Pinpoint the cell where the given text exists, returning its (X, Y) midpoint coordinate. 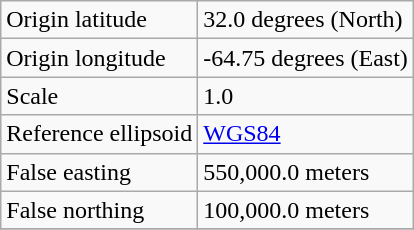
100,000.0 meters (306, 210)
Origin latitude (100, 20)
1.0 (306, 96)
False northing (100, 210)
Origin longitude (100, 58)
550,000.0 meters (306, 172)
-64.75 degrees (East) (306, 58)
False easting (100, 172)
WGS84 (306, 134)
32.0 degrees (North) (306, 20)
Scale (100, 96)
Reference ellipsoid (100, 134)
